Detect which cell encompasses the target text, then output its (X, Y) center coordinate. 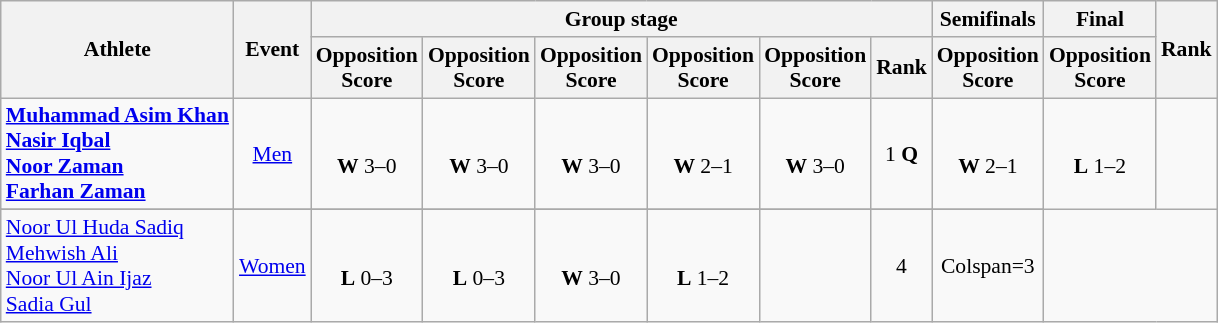
Semifinals (988, 19)
4 (902, 266)
Colspan=3 (988, 266)
Muhammad Asim KhanNasir IqbalNoor ZamanFarhan Zaman (118, 154)
Noor Ul Huda SadiqMehwish AliNoor Ul Ain IjazSadia Gul (118, 266)
Men (272, 154)
Athlete (118, 50)
Final (1100, 19)
Event (272, 50)
Group stage (622, 19)
1 Q (902, 154)
Women (272, 266)
